Extract the (x, y) coordinate from the center of the cell holding the provided text.  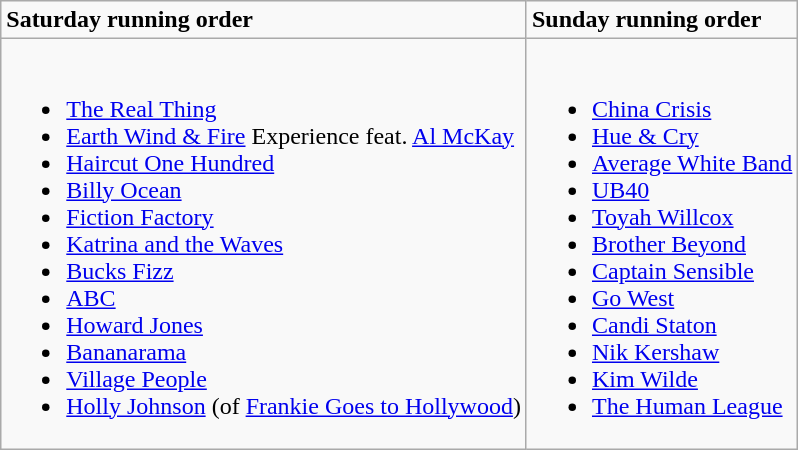
Sunday running order (662, 20)
China CrisisHue & CryAverage White BandUB40Toyah WillcoxBrother BeyondCaptain SensibleGo WestCandi StatonNik KershawKim WildeThe Human League (662, 244)
Saturday running order (264, 20)
